Extract the (X, Y) coordinate from the center of the cell holding the provided text.  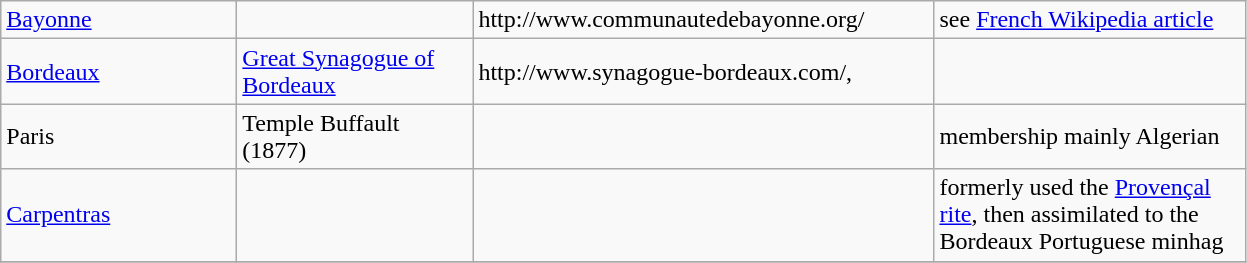
formerly used the Provençal rite, then assimilated to the Bordeaux Portuguese minhag (1090, 215)
Paris (119, 136)
membership mainly Algerian (1090, 136)
http://www.communautedebayonne.org/ (704, 20)
Bayonne (119, 20)
Great Synagogue of Bordeaux (355, 72)
http://www.synagogue-bordeaux.com/, (704, 72)
Carpentras (119, 215)
see French Wikipedia article (1090, 20)
Temple Buffault (1877) (355, 136)
Bordeaux (119, 72)
